Scan for the cell matching the given text and deliver its (x, y) coordinate at center. 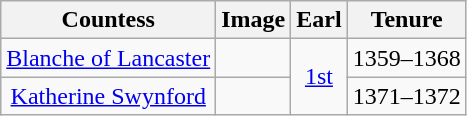
1371–1372 (406, 96)
Blanche of Lancaster (108, 58)
Earl (319, 20)
Tenure (406, 20)
Image (254, 20)
Countess (108, 20)
1359–1368 (406, 58)
Katherine Swynford (108, 96)
1st (319, 77)
